Detect which cell encompasses the target text, then output its (X, Y) center coordinate. 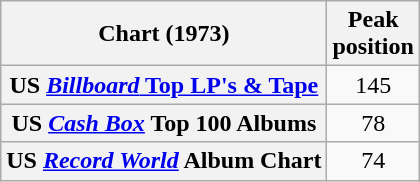
US Record World Album Chart (164, 161)
78 (373, 123)
Peakposition (373, 34)
Chart (1973) (164, 34)
US Billboard Top LP's & Tape (164, 85)
74 (373, 161)
US Cash Box Top 100 Albums (164, 123)
145 (373, 85)
